Identify which cell holds the provided text, then report its [X, Y] central coordinate. 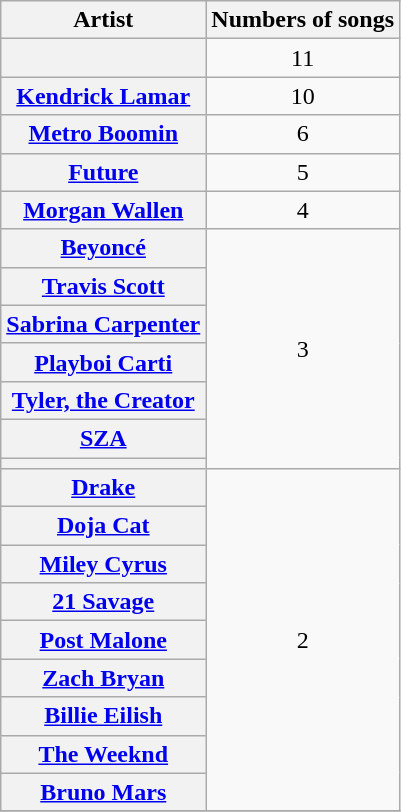
2 [303, 640]
The Weeknd [104, 754]
Bruno Mars [104, 792]
Post Malone [104, 640]
SZA [104, 438]
Sabrina Carpenter [104, 324]
10 [303, 96]
Drake [104, 488]
Beyoncé [104, 248]
3 [303, 348]
Billie Eilish [104, 716]
Miley Cyrus [104, 564]
Doja Cat [104, 526]
21 Savage [104, 602]
Morgan Wallen [104, 210]
11 [303, 58]
Playboi Carti [104, 362]
Artist [104, 20]
5 [303, 172]
Travis Scott [104, 286]
6 [303, 134]
Metro Boomin [104, 134]
Kendrick Lamar [104, 96]
Numbers of songs [303, 20]
Zach Bryan [104, 678]
4 [303, 210]
Future [104, 172]
Tyler, the Creator [104, 400]
